Capture the cell that displays the provided text and extract its (x, y) central coordinate. 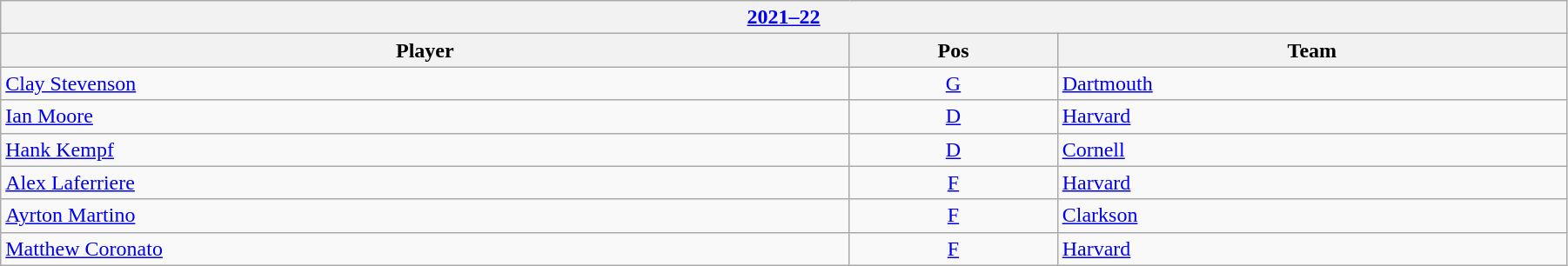
G (954, 83)
Team (1312, 50)
Cornell (1312, 150)
Ayrton Martino (425, 216)
Matthew Coronato (425, 249)
Alex Laferriere (425, 183)
Clay Stevenson (425, 83)
Player (425, 50)
Dartmouth (1312, 83)
Pos (954, 50)
Clarkson (1312, 216)
2021–22 (784, 17)
Hank Kempf (425, 150)
Ian Moore (425, 116)
